Capture the cell that displays the provided text and extract its (x, y) central coordinate. 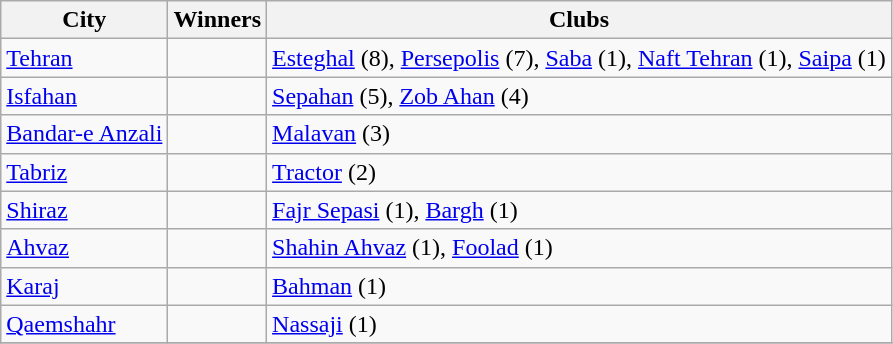
Fajr Sepasi (1), Bargh (1) (580, 210)
Clubs (580, 20)
Tractor (2) (580, 172)
Karaj (84, 286)
City (84, 20)
Tehran (84, 58)
Qaemshahr (84, 324)
Nassaji (1) (580, 324)
Winners (218, 20)
Bandar-e Anzali (84, 134)
Bahman (1) (580, 286)
Malavan (3) (580, 134)
Esteghal (8), Persepolis (7), Saba (1), Naft Tehran (1), Saipa (1) (580, 58)
Tabriz (84, 172)
Shiraz (84, 210)
Shahin Ahvaz (1), Foolad (1) (580, 248)
Isfahan (84, 96)
Sepahan (5), Zob Ahan (4) (580, 96)
Ahvaz (84, 248)
